Scan for the cell matching the given text and deliver its (x, y) coordinate at center. 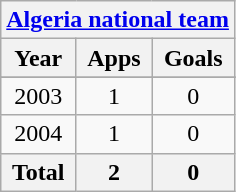
2 (114, 172)
Algeria national team (118, 20)
2003 (38, 96)
2004 (38, 134)
Apps (114, 58)
Total (38, 172)
Year (38, 58)
Goals (193, 58)
